Return the [x, y] coordinate for the center point of the cell that contains the specified text.  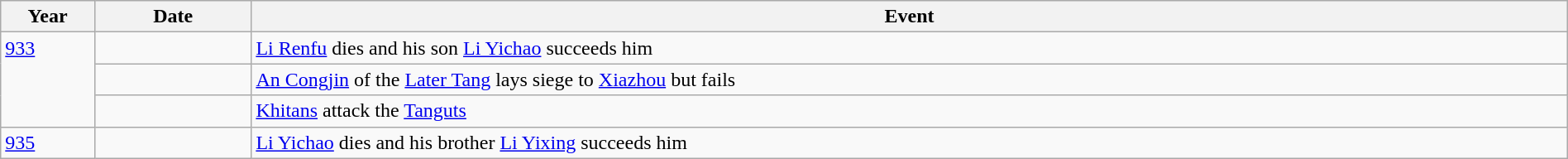
Li Yichao dies and his brother Li Yixing succeeds him [910, 142]
Khitans attack the Tanguts [910, 111]
An Congjin of the Later Tang lays siege to Xiazhou but fails [910, 79]
935 [48, 142]
Year [48, 17]
Date [172, 17]
Li Renfu dies and his son Li Yichao succeeds him [910, 48]
933 [48, 79]
Event [910, 17]
